Scan for the cell matching the given text and deliver its (x, y) coordinate at center. 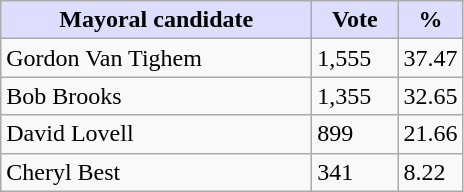
Bob Brooks (156, 96)
1,355 (355, 96)
37.47 (430, 58)
32.65 (430, 96)
8.22 (430, 172)
David Lovell (156, 134)
% (430, 20)
Gordon Van Tighem (156, 58)
899 (355, 134)
Cheryl Best (156, 172)
21.66 (430, 134)
Mayoral candidate (156, 20)
341 (355, 172)
Vote (355, 20)
1,555 (355, 58)
